Return the (X, Y) coordinate for the center point of the cell that contains the specified text.  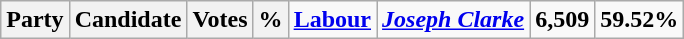
59.52% (640, 20)
Labour (332, 20)
6,509 (562, 20)
Candidate (128, 20)
% (270, 20)
Party (35, 20)
Votes (220, 20)
Joseph Clarke (454, 20)
